Locate the cell with the specified text and output its (x, y) center coordinate. 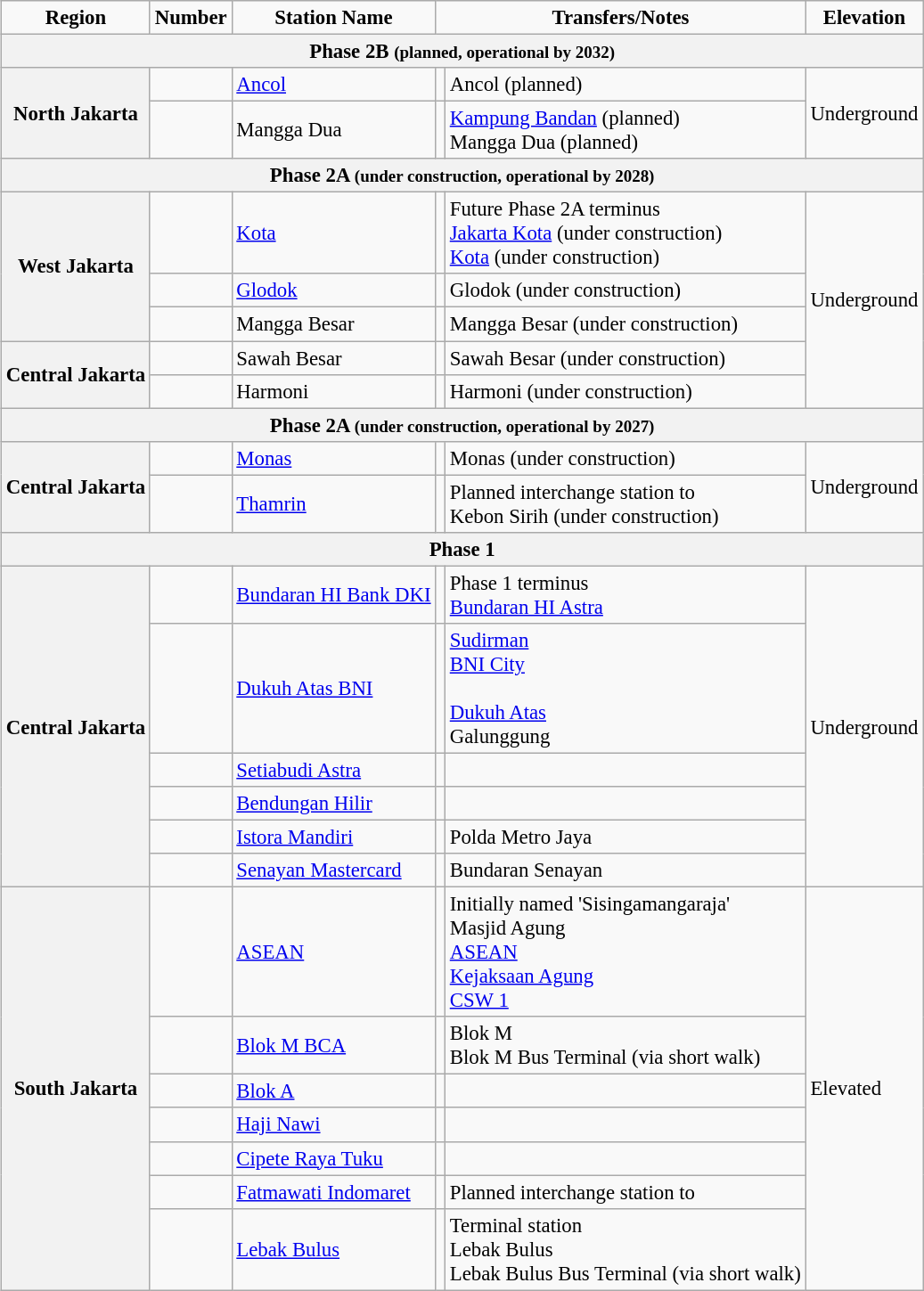
Polda Metro Jaya (626, 838)
South Jakarta (77, 1089)
Future Phase 2A terminus Jakarta Kota (under construction) Kota (under construction) (626, 233)
Sawah Besar (under construction) (626, 358)
Initially named 'Sisingamangaraja' Masjid Agung ASEAN Kejaksaan Agung CSW 1 (626, 952)
Bundaran HI Bank DKI (333, 595)
Mangga Besar (333, 324)
Phase 2A (under construction, operational by 2028) (462, 176)
Thamrin (333, 504)
Planned interchange station to (626, 1192)
Glodok (under construction) (626, 291)
Elevation (864, 18)
Haji Nawi (333, 1125)
Station Name (333, 18)
Kampung Bandan (planned) Mangga Dua (planned) (626, 130)
Blok M BCA (333, 1046)
Terminal station Lebak Bulus Lebak Bulus Bus Terminal (via short walk) (626, 1249)
Phase 2A (under construction, operational by 2027) (462, 425)
Ancol (333, 85)
Sawah Besar (333, 358)
Phase 2B (planned, operational by 2032) (462, 52)
Bundaran Senayan (626, 870)
Monas (333, 458)
Ancol (planned) (626, 85)
Planned interchange station to Kebon Sirih (under construction) (626, 504)
Setiabudi Astra (333, 770)
Istora Mandiri (333, 838)
Mangga Dua (333, 130)
Harmoni (333, 391)
Number (191, 18)
North Jakarta (77, 113)
Glodok (333, 291)
West Jakarta (77, 267)
Harmoni (under construction) (626, 391)
Transfers/Notes (620, 18)
Monas (under construction) (626, 458)
Lebak Bulus (333, 1249)
Region (77, 18)
Kota (333, 233)
Dukuh Atas BNI (333, 689)
Blok A (333, 1091)
Mangga Besar (under construction) (626, 324)
Sudirman BNI City Dukuh Atas Galunggung (626, 689)
Elevated (864, 1089)
Phase 1 (462, 550)
Blok M Blok M Bus Terminal (via short walk) (626, 1046)
ASEAN (333, 952)
Bendungan Hilir (333, 804)
Senayan Mastercard (333, 870)
Fatmawati Indomaret (333, 1192)
Cipete Raya Tuku (333, 1158)
Phase 1 terminus Bundaran HI Astra (626, 595)
